Pinpoint the cell where the given text exists, returning its (x, y) midpoint coordinate. 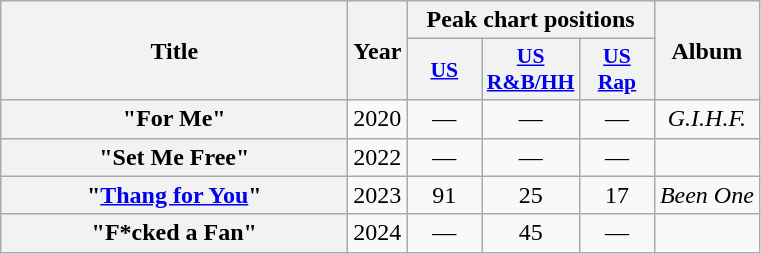
17 (616, 195)
2023 (378, 195)
"For Me" (174, 119)
"Set Me Free" (174, 157)
Year (378, 50)
Peak chart positions (531, 20)
45 (531, 233)
"Thang for You" (174, 195)
G.I.H.F. (706, 119)
25 (531, 195)
Title (174, 50)
USRap (616, 70)
Been One (706, 195)
91 (444, 195)
2020 (378, 119)
2024 (378, 233)
2022 (378, 157)
Album (706, 50)
USR&B/HH (531, 70)
US (444, 70)
"F*cked a Fan" (174, 233)
